Return the [x, y] coordinate for the center point of the cell that contains the specified text.  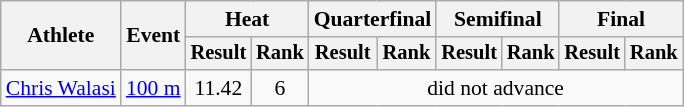
did not advance [496, 88]
11.42 [219, 88]
100 m [154, 88]
Semifinal [498, 19]
Quarterfinal [373, 19]
Final [620, 19]
6 [280, 88]
Event [154, 36]
Athlete [61, 36]
Heat [248, 19]
Chris Walasi [61, 88]
